For the text-containing cell, return its midpoint in (X, Y) coordinate format. 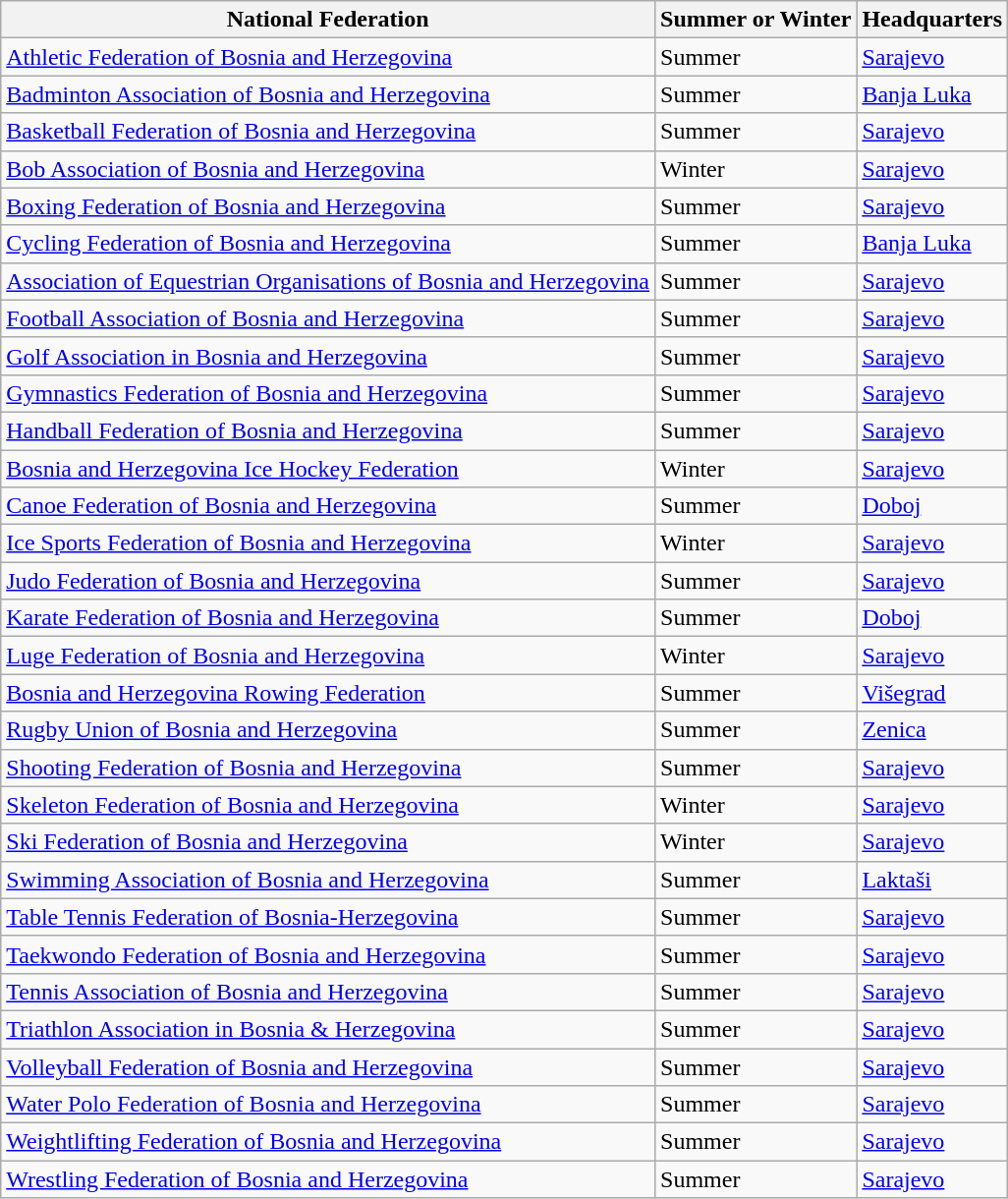
Rugby Union of Bosnia and Herzegovina (328, 730)
Karate Federation of Bosnia and Herzegovina (328, 618)
Gymnastics Federation of Bosnia and Herzegovina (328, 393)
Basketball Federation of Bosnia and Herzegovina (328, 132)
Table Tennis Federation of Bosnia-Herzegovina (328, 917)
Triathlon Association in Bosnia & Herzegovina (328, 1029)
Ice Sports Federation of Bosnia and Herzegovina (328, 543)
Bob Association of Bosnia and Herzegovina (328, 169)
Shooting Federation of Bosnia and Herzegovina (328, 768)
Ski Federation of Bosnia and Herzegovina (328, 842)
Association of Equestrian Organisations of Bosnia and Herzegovina (328, 281)
Water Polo Federation of Bosnia and Herzegovina (328, 1105)
Canoe Federation of Bosnia and Herzegovina (328, 506)
Skeleton Federation of Bosnia and Herzegovina (328, 805)
National Federation (328, 20)
Badminton Association of Bosnia and Herzegovina (328, 94)
Headquarters (932, 20)
Višegrad (932, 693)
Swimming Association of Bosnia and Herzegovina (328, 880)
Bosnia and Herzegovina Ice Hockey Federation (328, 469)
Athletic Federation of Bosnia and Herzegovina (328, 57)
Zenica (932, 730)
Wrestling Federation of Bosnia and Herzegovina (328, 1179)
Taekwondo Federation of Bosnia and Herzegovina (328, 954)
Bosnia and Herzegovina Rowing Federation (328, 693)
Cycling Federation of Bosnia and Herzegovina (328, 244)
Judo Federation of Bosnia and Herzegovina (328, 581)
Weightlifting Federation of Bosnia and Herzegovina (328, 1142)
Laktaši (932, 880)
Golf Association in Bosnia and Herzegovina (328, 356)
Tennis Association of Bosnia and Herzegovina (328, 992)
Boxing Federation of Bosnia and Hеrzegovina (328, 206)
Summer or Winter (756, 20)
Luge Federation of Bosnia and Herzegovina (328, 656)
Football Association of Bosnia and Herzegovina (328, 318)
Handball Federation of Bosnia and Herzegovina (328, 430)
Volleyball Federation of Bosnia and Herzegovina (328, 1066)
